For the text-containing cell, return its midpoint in [x, y] coordinate format. 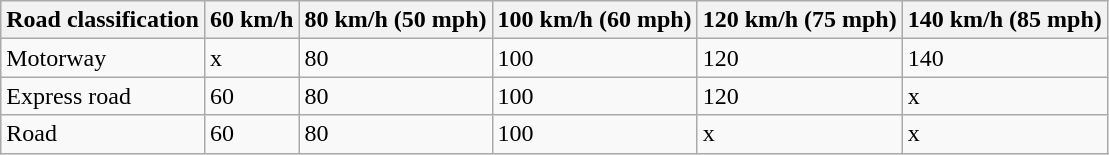
Express road [103, 96]
60 km/h [251, 20]
Road [103, 134]
Motorway [103, 58]
140 km/h (85 mph) [1004, 20]
100 km/h (60 mph) [594, 20]
120 km/h (75 mph) [800, 20]
Road classification [103, 20]
140 [1004, 58]
80 km/h (50 mph) [396, 20]
